Capture the cell that displays the provided text and extract its [X, Y] central coordinate. 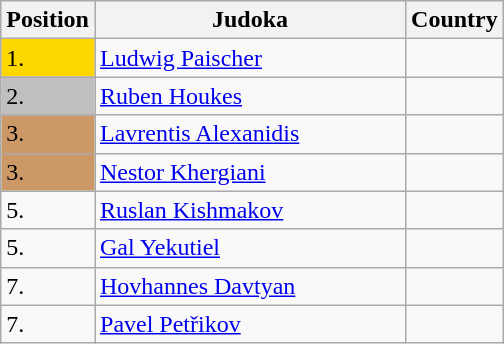
Country [455, 20]
Ludwig Paischer [250, 58]
Ruslan Kishmakov [250, 210]
2. [48, 96]
Gal Yekutiel [250, 248]
Nestor Khergiani [250, 172]
Judoka [250, 20]
Position [48, 20]
Ruben Houkes [250, 96]
1. [48, 58]
Lavrentis Alexanidis [250, 134]
Pavel Petřikov [250, 324]
Hovhannes Davtyan [250, 286]
